Detect which cell encompasses the target text, then output its (x, y) center coordinate. 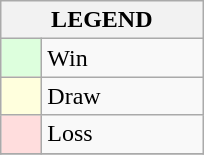
Loss (122, 134)
LEGEND (102, 20)
Win (122, 58)
Draw (122, 96)
